Return the [x, y] coordinate for the center point of the cell that contains the specified text.  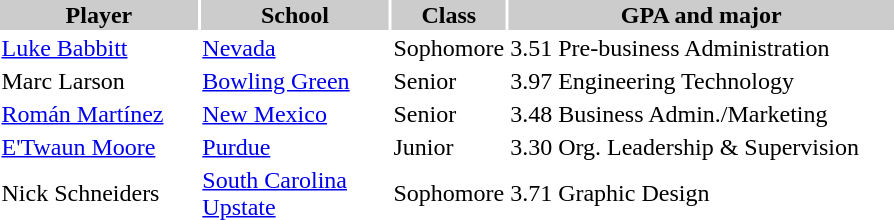
Sophomore [449, 48]
3.48 Business Admin./Marketing [702, 114]
GPA and major [702, 15]
3.97 Engineering Technology [702, 81]
Marc Larson [99, 81]
School [295, 15]
3.30 Org. Leadership & Supervision [702, 147]
Junior [449, 147]
3.51 Pre-business Administration [702, 48]
Román Martínez [99, 114]
Purdue [295, 147]
E'Twaun Moore [99, 147]
Nevada [295, 48]
New Mexico [295, 114]
Luke Babbitt [99, 48]
Player [99, 15]
Class [449, 15]
Bowling Green [295, 81]
